Provide the (X, Y) coordinate of the cell's center where the given text is located.  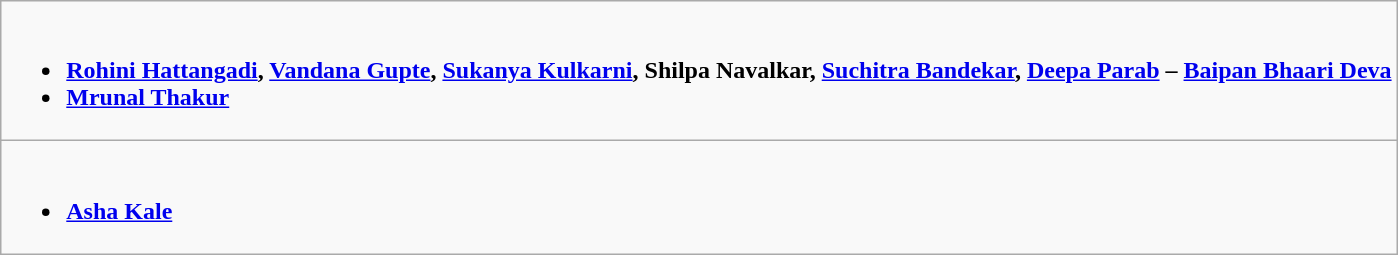
Rohini Hattangadi, Vandana Gupte, Sukanya Kulkarni, Shilpa Navalkar, Suchitra Bandekar, Deepa Parab – Baipan Bhaari DevaMrunal Thakur (699, 71)
Asha Kale (699, 198)
